For the text-containing cell, return its midpoint in (x, y) coordinate format. 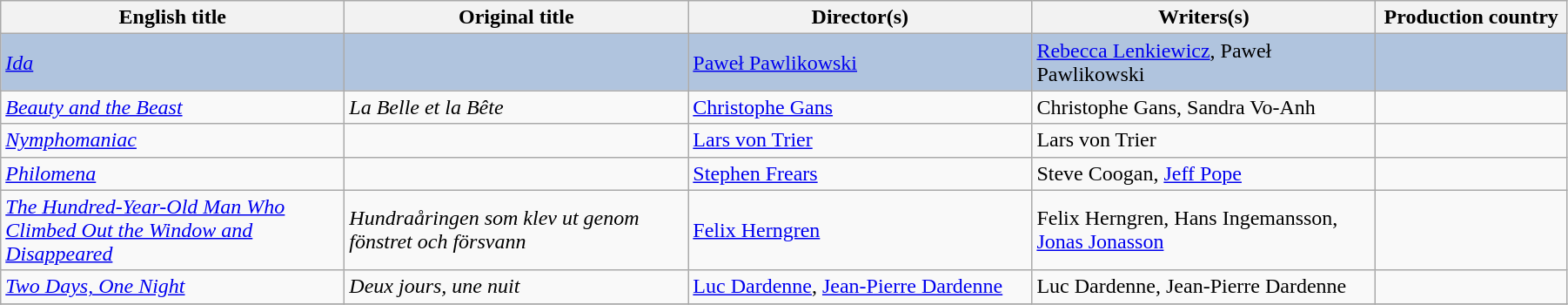
La Belle et la Bête (517, 107)
Ida (172, 63)
Stephen Frears (860, 173)
Felix Herngren, Hans Ingemansson, Jonas Jonasson (1204, 230)
Nymphomaniac (172, 140)
Steve Coogan, Jeff Pope (1204, 173)
The Hundred-Year-Old Man Who Climbed Out the Window and Disappeared (172, 230)
Two Days, One Night (172, 287)
English title (172, 17)
Felix Herngren (860, 230)
Beauty and the Beast (172, 107)
Rebecca Lenkiewicz, Paweł Pawlikowski (1204, 63)
Christophe Gans, Sandra Vo-Anh (1204, 107)
Director(s) (860, 17)
Christophe Gans (860, 107)
Paweł Pawlikowski (860, 63)
Production country (1471, 17)
Hundraåringen som klev ut genom fönstret och försvann (517, 230)
Original title (517, 17)
Deux jours, une nuit (517, 287)
Philomena (172, 173)
Writers(s) (1204, 17)
